Find where the given text appears and provide that cell's center as (x, y) coordinate. 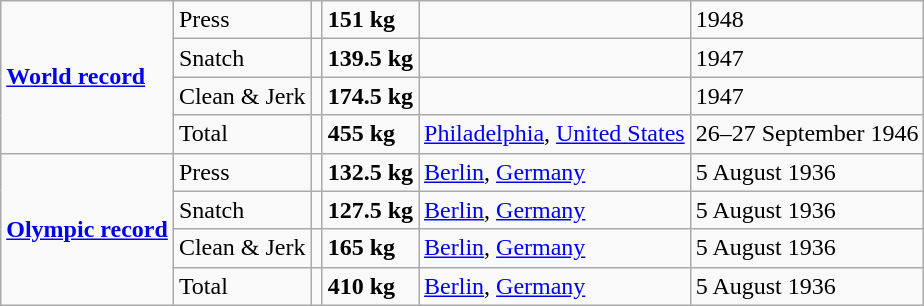
165 kg (370, 248)
455 kg (370, 134)
1948 (807, 20)
410 kg (370, 286)
Olympic record (88, 229)
174.5 kg (370, 96)
151 kg (370, 20)
132.5 kg (370, 172)
139.5 kg (370, 58)
127.5 kg (370, 210)
World record (88, 77)
Philadelphia, United States (555, 134)
26–27 September 1946 (807, 134)
